Return [x, y] of the center of cell containing provided text 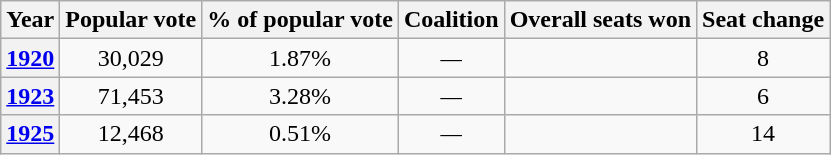
71,453 [131, 96]
1923 [30, 96]
Overall seats won [600, 20]
% of popular vote [300, 20]
6 [764, 96]
0.51% [300, 134]
Coalition [451, 20]
12,468 [131, 134]
Seat change [764, 20]
Popular vote [131, 20]
1.87% [300, 58]
1920 [30, 58]
Year [30, 20]
30,029 [131, 58]
8 [764, 58]
1925 [30, 134]
3.28% [300, 96]
14 [764, 134]
